From the cell containing the given text, extract its center point as [X, Y] coordinate. 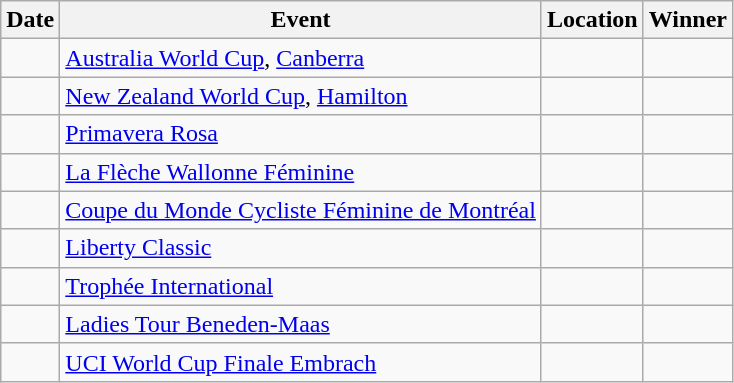
UCI World Cup Finale Embrach [301, 362]
Primavera Rosa [301, 134]
Winner [688, 20]
New Zealand World Cup, Hamilton [301, 96]
Trophée International [301, 286]
Liberty Classic [301, 248]
Date [30, 20]
Australia World Cup, Canberra [301, 58]
Event [301, 20]
Ladies Tour Beneden-Maas [301, 324]
La Flèche Wallonne Féminine [301, 172]
Location [592, 20]
Coupe du Monde Cycliste Féminine de Montréal [301, 210]
